Determine the (X, Y) coordinate at the center of the cell enclosing the given text.  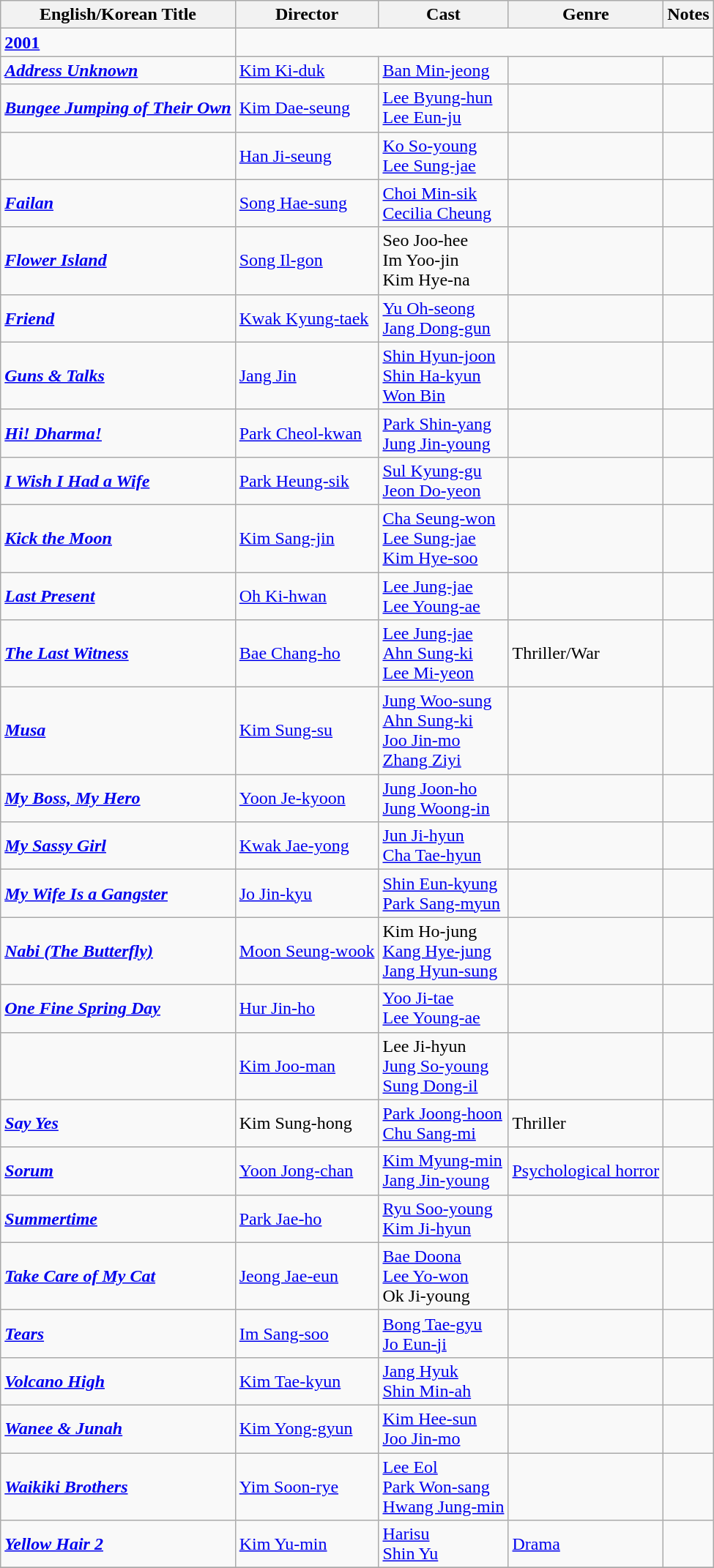
Yim Soon-rye (307, 1486)
2001 (118, 42)
My Wife Is a Gangster (118, 893)
Choi Min-sikCecilia Cheung (444, 204)
Song Il-gon (307, 261)
Shin Hyun-joonShin Ha-kyunWon Bin (444, 376)
Bae DoonaLee Yo-wonOk Ji-young (444, 1276)
Friend (118, 318)
Say Yes (118, 1123)
Kim Myung-minJang Jin-young (444, 1171)
My Boss, My Hero (118, 798)
Ryu Soo-youngKim Ji-hyun (444, 1218)
Waikiki Brothers (118, 1486)
Musa (118, 731)
Kim Tae-kyun (307, 1381)
Kim Yu-min (307, 1545)
Kim Joo-man (307, 1066)
Park Shin-yangJung Jin-young (444, 433)
Kim Hee-sunJoo Jin-mo (444, 1429)
Ban Min-jeong (444, 70)
Cha Seung-wonLee Sung-jaeKim Hye-soo (444, 538)
Lee EolPark Won-sangHwang Jung-min (444, 1486)
Park Heung-sik (307, 480)
Hi! Dharma! (118, 433)
Sul Kyung-guJeon Do-yeon (444, 480)
HarisuShin Yu (444, 1545)
Notes (688, 15)
Tears (118, 1334)
Bungee Jumping of Their Own (118, 108)
Wanee & Junah (118, 1429)
Jun Ji-hyunCha Tae-hyun (444, 846)
Summertime (118, 1218)
Director (307, 15)
Take Care of My Cat (118, 1276)
Psychological horror (586, 1171)
Moon Seung-wook (307, 951)
Volcano High (118, 1381)
Nabi (The Butterfly) (118, 951)
Hur Jin-ho (307, 1009)
Kim Sung-hong (307, 1123)
Han Ji-seung (307, 155)
The Last Witness (118, 654)
Yellow Hair 2 (118, 1545)
Kwak Kyung-taek (307, 318)
Seo Joo-heeIm Yoo-jinKim Hye-na (444, 261)
Drama (586, 1545)
Cast (444, 15)
Jeong Jae-eun (307, 1276)
Kick the Moon (118, 538)
Thriller (586, 1123)
Park Cheol-kwan (307, 433)
Failan (118, 204)
Thriller/War (586, 654)
Kim Dae-seung (307, 108)
Yoo Ji-taeLee Young-ae (444, 1009)
Lee Jung-jaeAhn Sung-kiLee Mi-yeon (444, 654)
Bong Tae-gyuJo Eun-ji (444, 1334)
Guns & Talks (118, 376)
Kim Ho-jungKang Hye-jungJang Hyun-sung (444, 951)
Kim Sung-su (307, 731)
One Fine Spring Day (118, 1009)
English/Korean Title (118, 15)
Genre (586, 15)
My Sassy Girl (118, 846)
Song Hae-sung (307, 204)
Kim Yong-gyun (307, 1429)
Park Jae-ho (307, 1218)
Im Sang-soo (307, 1334)
Lee Ji-hyunJung So-youngSung Dong-il (444, 1066)
Jang HyukShin Min-ah (444, 1381)
Last Present (118, 596)
Bae Chang-ho (307, 654)
Flower Island (118, 261)
Address Unknown (118, 70)
Shin Eun-kyungPark Sang-myun (444, 893)
Jo Jin-kyu (307, 893)
Oh Ki-hwan (307, 596)
Park Joong-hoonChu Sang-mi (444, 1123)
Jung Joon-hoJung Woong-in (444, 798)
Ko So-youngLee Sung-jae (444, 155)
Kwak Jae-yong (307, 846)
Kim Ki-duk (307, 70)
I Wish I Had a Wife (118, 480)
Jang Jin (307, 376)
Sorum (118, 1171)
Jung Woo-sungAhn Sung-kiJoo Jin-moZhang Ziyi (444, 731)
Kim Sang-jin (307, 538)
Yoon Jong-chan (307, 1171)
Yu Oh-seongJang Dong-gun (444, 318)
Lee Byung-hunLee Eun-ju (444, 108)
Yoon Je-kyoon (307, 798)
Lee Jung-jaeLee Young-ae (444, 596)
